Scan for the cell matching the given text and deliver its (x, y) coordinate at center. 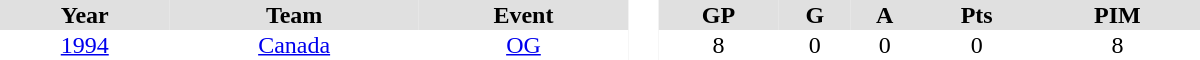
Canada (294, 45)
1994 (85, 45)
G (815, 15)
GP (718, 15)
PIM (1118, 15)
Team (294, 15)
Event (524, 15)
Pts (976, 15)
OG (524, 45)
A (885, 15)
Year (85, 15)
